Search for the cell housing the specified text and yield its [X, Y] center coordinate. 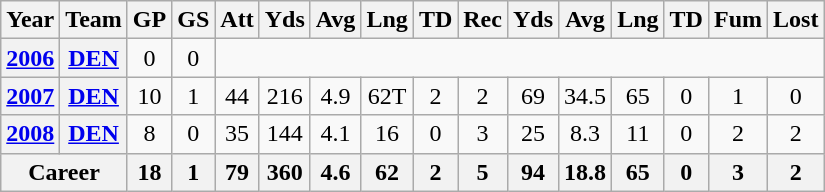
2007 [30, 96]
Career [64, 172]
16 [387, 134]
Rec [483, 20]
Lost [796, 20]
4.1 [336, 134]
35 [237, 134]
Fum [738, 20]
69 [532, 96]
2008 [30, 134]
4.9 [336, 96]
34.5 [586, 96]
4.6 [336, 172]
18.8 [586, 172]
94 [532, 172]
Year [30, 20]
8.3 [586, 134]
Att [237, 20]
216 [284, 96]
18 [149, 172]
10 [149, 96]
5 [483, 172]
144 [284, 134]
62 [387, 172]
2006 [30, 58]
GP [149, 20]
8 [149, 134]
11 [638, 134]
Team [94, 20]
360 [284, 172]
62T [387, 96]
44 [237, 96]
79 [237, 172]
25 [532, 134]
GS [194, 20]
